Return [X, Y] of the center of cell containing provided text 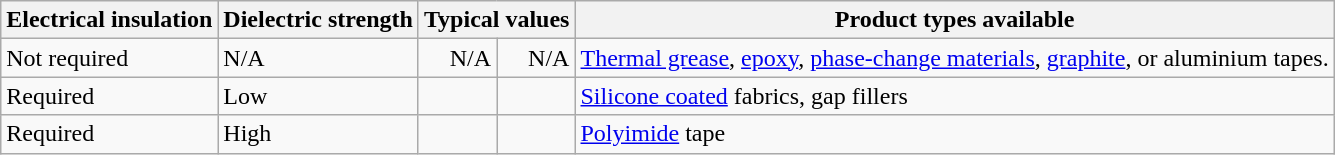
Dielectric strength [318, 20]
Electrical insulation [110, 20]
Not required [110, 58]
Typical values [496, 20]
Polyimide tape [954, 134]
High [318, 134]
Low [318, 96]
Silicone coated fabrics, gap fillers [954, 96]
Thermal grease, epoxy, phase-change materials, graphite, or aluminium tapes. [954, 58]
Product types available [954, 20]
